Locate the cell with the specified text and output its [X, Y] center coordinate. 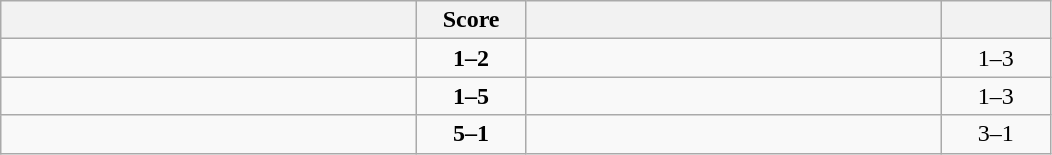
1–2 [472, 58]
3–1 [996, 134]
5–1 [472, 134]
1–5 [472, 96]
Score [472, 20]
